Scan for the cell matching the given text and deliver its (X, Y) coordinate at center. 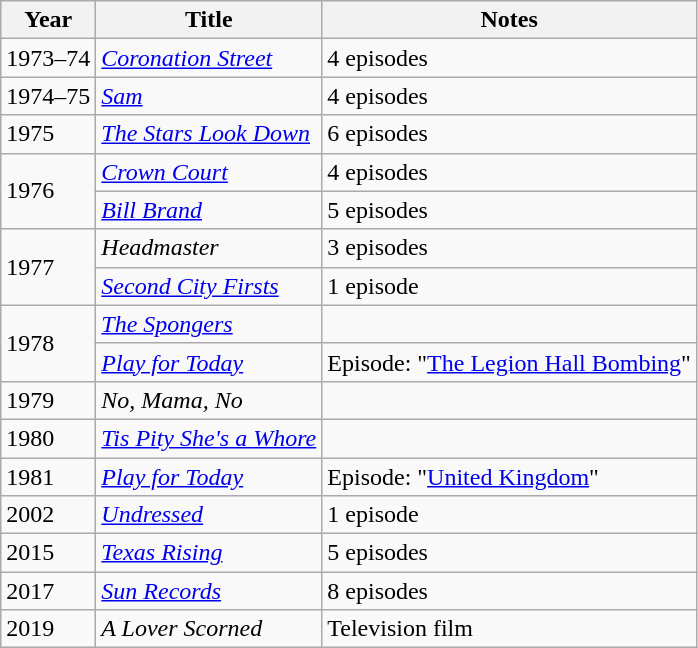
1980 (48, 438)
Episode: "United Kingdom" (510, 477)
6 episodes (510, 134)
1977 (48, 267)
Year (48, 20)
1978 (48, 343)
The Stars Look Down (209, 134)
1975 (48, 134)
Crown Court (209, 172)
1979 (48, 400)
Bill Brand (209, 210)
Sun Records (209, 591)
Second City Firsts (209, 286)
Sam (209, 96)
Television film (510, 629)
2015 (48, 553)
2002 (48, 515)
Texas Rising (209, 553)
1981 (48, 477)
8 episodes (510, 591)
Coronation Street (209, 58)
1974–75 (48, 96)
Tis Pity She's a Whore (209, 438)
The Spongers (209, 324)
Headmaster (209, 248)
1973–74 (48, 58)
3 episodes (510, 248)
2019 (48, 629)
A Lover Scorned (209, 629)
2017 (48, 591)
Episode: "The Legion Hall Bombing" (510, 362)
Notes (510, 20)
1976 (48, 191)
Title (209, 20)
No, Mama, No (209, 400)
Undressed (209, 515)
